Identify which cell holds the provided text, then report its (X, Y) central coordinate. 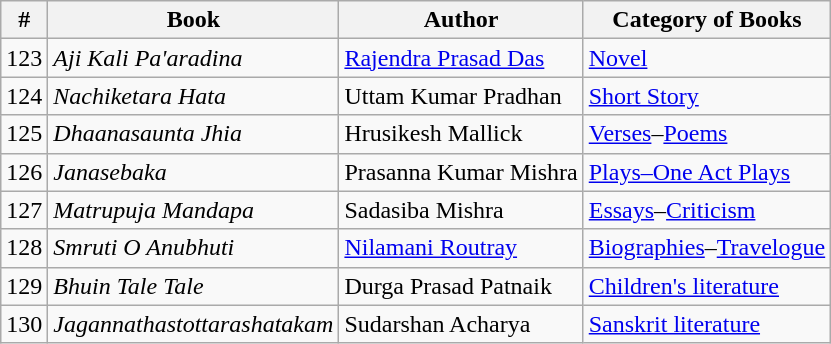
Plays–One Act Plays (707, 172)
126 (24, 172)
Matrupuja Mandapa (194, 210)
123 (24, 58)
Nilamani Routray (461, 248)
Category of Books (707, 20)
Uttam Kumar Pradhan (461, 96)
Children's literature (707, 286)
Aji Kali Pa'aradina (194, 58)
Verses–Poems (707, 134)
Dhaanasaunta Jhia (194, 134)
130 (24, 324)
Bhuin Tale Tale (194, 286)
Durga Prasad Patnaik (461, 286)
Rajendra Prasad Das (461, 58)
Sadasiba Mishra (461, 210)
Book (194, 20)
Hrusikesh Mallick (461, 134)
Author (461, 20)
Sudarshan Acharya (461, 324)
Sanskrit literature (707, 324)
Janasebaka (194, 172)
Novel (707, 58)
128 (24, 248)
129 (24, 286)
125 (24, 134)
124 (24, 96)
Biographies–Travelogue (707, 248)
Smruti O Anubhuti (194, 248)
127 (24, 210)
Nachiketara Hata (194, 96)
Jagannathastottarashatakam (194, 324)
# (24, 20)
Prasanna Kumar Mishra (461, 172)
Short Story (707, 96)
Essays–Criticism (707, 210)
